From the cell containing the given text, extract its center point as (X, Y) coordinate. 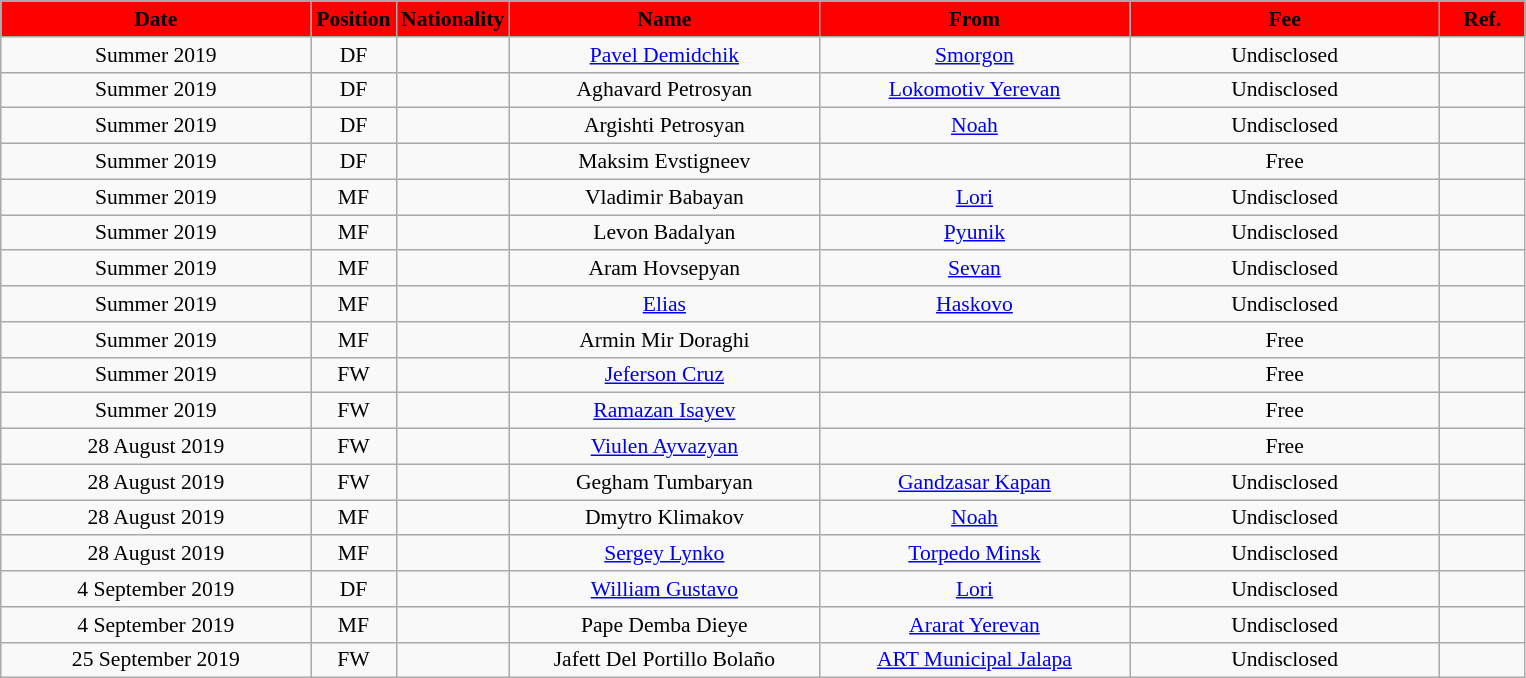
Nationality (452, 19)
Levon Badalyan (664, 233)
Maksim Evstigneev (664, 162)
William Gustavo (664, 589)
Jeferson Cruz (664, 375)
Name (664, 19)
Elias (664, 304)
Ramazan Isayev (664, 411)
Fee (1285, 19)
Sergey Lynko (664, 554)
Armin Mir Doraghi (664, 340)
Haskovo (974, 304)
Jafett Del Portillo Bolaño (664, 660)
Gandzasar Kapan (974, 482)
25 September 2019 (156, 660)
Torpedo Minsk (974, 554)
Position (354, 19)
Viulen Ayvazyan (664, 447)
Pape Demba Dieye (664, 625)
Dmytro Klimakov (664, 518)
Smorgon (974, 55)
Aram Hovsepyan (664, 269)
Lokomotiv Yerevan (974, 90)
Pyunik (974, 233)
Pavel Demidchik (664, 55)
ART Municipal Jalapa (974, 660)
Vladimir Babayan (664, 197)
Ref. (1482, 19)
Date (156, 19)
Aghavard Petrosyan (664, 90)
Sevan (974, 269)
From (974, 19)
Argishti Petrosyan (664, 126)
Ararat Yerevan (974, 625)
Gegham Tumbaryan (664, 482)
